Pinpoint the cell where the given text exists, returning its [x, y] midpoint coordinate. 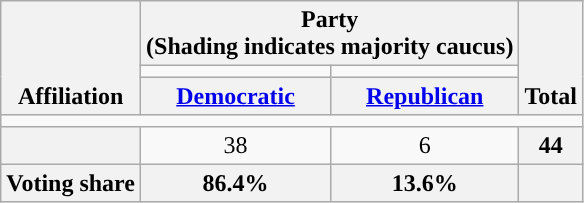
Party (Shading indicates majority caucus) [330, 34]
86.4% [236, 183]
Republican [425, 96]
13.6% [425, 183]
Voting share [71, 183]
6 [425, 145]
Democratic [236, 96]
44 [551, 145]
Total [551, 58]
38 [236, 145]
Affiliation [71, 58]
